Pinpoint the cell where the given text exists, returning its [X, Y] midpoint coordinate. 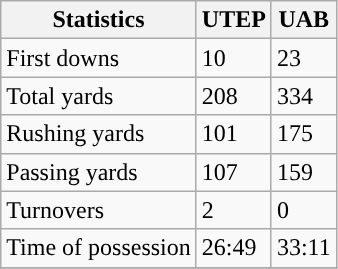
159 [304, 172]
Statistics [99, 20]
Turnovers [99, 210]
Total yards [99, 96]
First downs [99, 58]
208 [234, 96]
Time of possession [99, 248]
175 [304, 134]
10 [234, 58]
334 [304, 96]
101 [234, 134]
0 [304, 210]
33:11 [304, 248]
26:49 [234, 248]
Rushing yards [99, 134]
Passing yards [99, 172]
UAB [304, 20]
107 [234, 172]
UTEP [234, 20]
23 [304, 58]
2 [234, 210]
